Capture the cell that displays the provided text and extract its [X, Y] central coordinate. 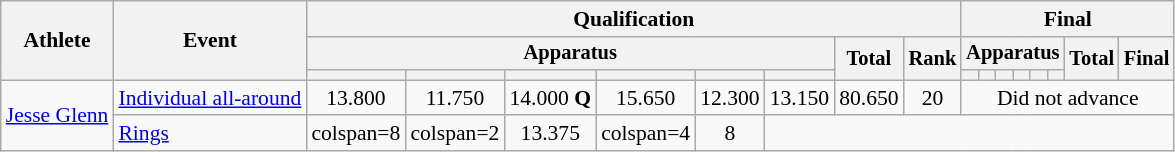
Qualification [634, 19]
Jesse Glenn [58, 116]
80.650 [868, 98]
14.000 Q [550, 98]
Athlete [58, 40]
15.650 [646, 98]
13.800 [356, 98]
11.750 [454, 98]
Did not advance [1068, 98]
13.375 [550, 134]
Event [210, 40]
colspan=8 [356, 134]
colspan=4 [646, 134]
Individual all-around [210, 98]
12.300 [730, 98]
Rings [210, 134]
Rank [933, 58]
8 [730, 134]
20 [933, 98]
colspan=2 [454, 134]
13.150 [800, 98]
